From the cell containing the given text, extract its center point as (x, y) coordinate. 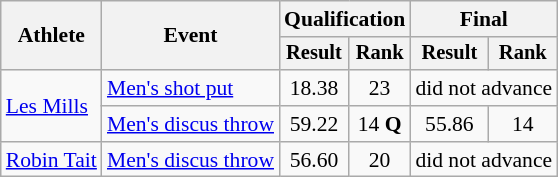
Les Mills (52, 106)
Men's shot put (190, 88)
55.86 (449, 124)
14 (522, 124)
Final (484, 19)
59.22 (314, 124)
did not advance (484, 88)
Qualification (344, 19)
Athlete (52, 36)
14 Q (380, 124)
Event (190, 36)
18.38 (314, 88)
Men's discus throw (190, 124)
23 (380, 88)
